Identify which cell holds the provided text, then report its (x, y) central coordinate. 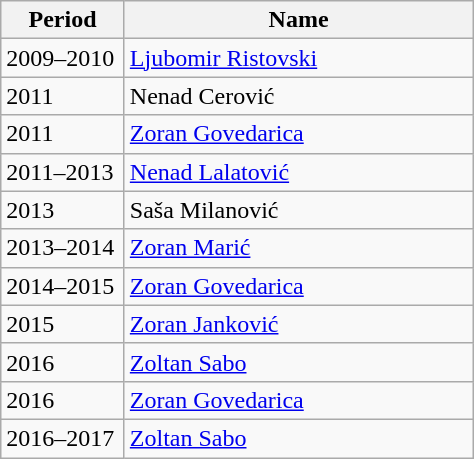
Name (298, 20)
2014–2015 (63, 286)
2015 (63, 324)
2013 (63, 210)
2011–2013 (63, 172)
Zoran Marić (298, 248)
Ljubomir Ristovski (298, 58)
Saša Milanović (298, 210)
Nenad Cerović (298, 96)
2016–2017 (63, 438)
2009–2010 (63, 58)
Nenad Lalatović (298, 172)
2013–2014 (63, 248)
Zoran Janković (298, 324)
Period (63, 20)
